Locate the cell with the specified text and output its [X, Y] center coordinate. 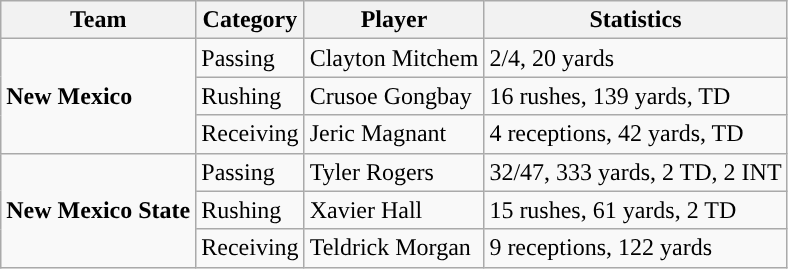
Statistics [636, 20]
Clayton Mitchem [394, 58]
Category [250, 20]
Crusoe Gongbay [394, 96]
New Mexico [98, 96]
New Mexico State [98, 210]
4 receptions, 42 yards, TD [636, 134]
32/47, 333 yards, 2 TD, 2 INT [636, 172]
Player [394, 20]
Xavier Hall [394, 210]
16 rushes, 139 yards, TD [636, 96]
9 receptions, 122 yards [636, 248]
Jeric Magnant [394, 134]
2/4, 20 yards [636, 58]
Tyler Rogers [394, 172]
15 rushes, 61 yards, 2 TD [636, 210]
Team [98, 20]
Teldrick Morgan [394, 248]
